Provide the (x, y) coordinate of the cell's center where the given text is located.  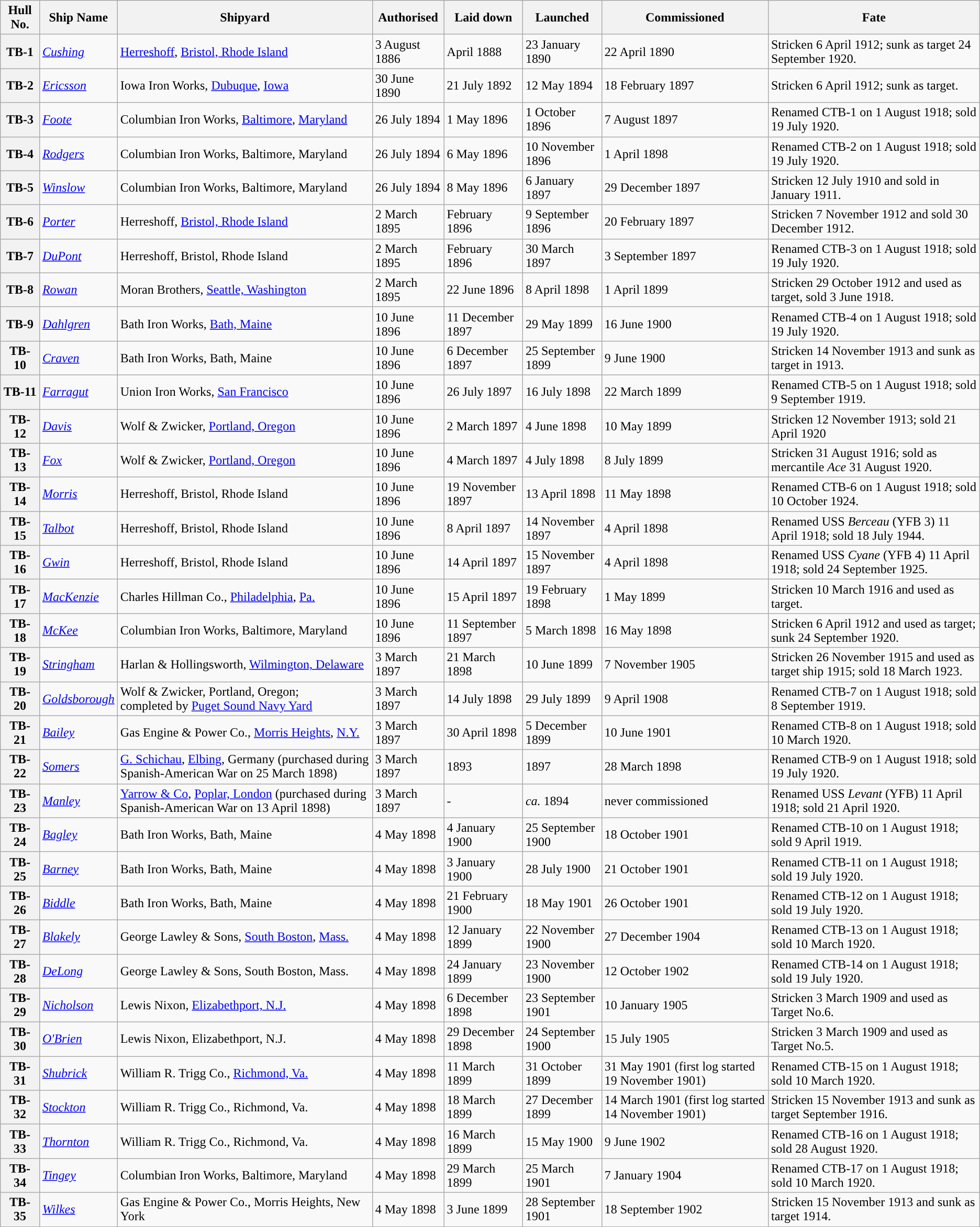
TB-18 (20, 630)
TB-25 (20, 869)
Harlan & Hollingsworth, Wilmington, Delaware (245, 665)
21 July 1892 (483, 86)
O'Brien (79, 1040)
TB-33 (20, 1141)
TB-6 (20, 222)
11 March 1899 (483, 1073)
13 April 1898 (562, 494)
Renamed CTB-11 on 1 August 1918; sold 19 July 1920. (874, 869)
Nicholson (79, 1005)
15 July 1905 (685, 1040)
Renamed CTB-7 on 1 August 1918; sold 8 September 1919. (874, 698)
Stricken 15 November 1913 and sunk as target September 1916. (874, 1108)
7 August 1897 (685, 119)
12 January 1899 (483, 937)
30 April 1898 (483, 733)
Thornton (79, 1141)
Stricken 12 July 1910 and sold in January 1911. (874, 187)
5 March 1898 (562, 630)
9 September 1896 (562, 222)
Bailey (79, 733)
TB-34 (20, 1176)
11 December 1897 (483, 324)
8 April 1898 (562, 290)
1 May 1896 (483, 119)
Stricken 6 April 1912; sunk as target. (874, 86)
Stricken 15 November 1913 and sunk as target 1914. (874, 1209)
27 December 1904 (685, 937)
Fate (874, 18)
4 March 1897 (483, 461)
Renamed CTB-17 on 1 August 1918; sold 10 March 1920. (874, 1176)
22 June 1896 (483, 290)
Ship Name (79, 18)
Tingey (79, 1176)
TB-32 (20, 1108)
Fox (79, 461)
28 September 1901 (562, 1209)
never commissioned (685, 801)
6 December 1897 (483, 358)
Renamed CTB-14 on 1 August 1918; sold 19 July 1920. (874, 971)
TB-12 (20, 426)
TB-11 (20, 392)
TB-5 (20, 187)
TB-7 (20, 255)
16 July 1898 (562, 392)
Renamed CTB-9 on 1 August 1918; sold 19 July 1920. (874, 766)
Farragut (79, 392)
Iowa Iron Works, Dubuque, Iowa (245, 86)
Cushing (79, 51)
1893 (483, 766)
2 March 1897 (483, 426)
Talbot (79, 529)
Yarrow & Co, Poplar, London (purchased during Spanish-American War on 13 April 1898) (245, 801)
21 March 1898 (483, 665)
Davis (79, 426)
Stricken 6 April 1912; sunk as target 24 September 1920. (874, 51)
Authorised (408, 18)
TB-27 (20, 937)
29 December 1897 (685, 187)
TB-9 (20, 324)
22 November 1900 (562, 937)
April 1888 (483, 51)
Rowan (79, 290)
14 July 1898 (483, 698)
G. Schichau, Elbing, Germany (purchased during Spanish-American War on 25 March 1898) (245, 766)
24 September 1900 (562, 1040)
16 March 1899 (483, 1141)
10 June 1901 (685, 733)
Renamed USS Cyane (YFB 4) 11 April 1918; sold 24 September 1925. (874, 562)
Renamed CTB-8 on 1 August 1918; sold 10 March 1920. (874, 733)
3 September 1897 (685, 255)
10 November 1896 (562, 154)
6 January 1897 (562, 187)
18 May 1901 (562, 902)
Rodgers (79, 154)
Foote (79, 119)
Renamed CTB-13 on 1 August 1918; sold 10 March 1920. (874, 937)
28 March 1898 (685, 766)
Renamed USS Levant (YFB) 11 April 1918; sold 21 April 1920. (874, 801)
Renamed CTB-12 on 1 August 1918; sold 19 July 1920. (874, 902)
Gas Engine & Power Co., Morris Heights, New York (245, 1209)
6 December 1898 (483, 1005)
1 April 1899 (685, 290)
4 June 1898 (562, 426)
TB-31 (20, 1073)
Bagley (79, 834)
Stricken 12 November 1913; sold 21 April 1920 (874, 426)
Stricken 31 August 1916; sold as mercantile Ace 31 August 1920. (874, 461)
21 February 1900 (483, 902)
Blakely (79, 937)
Moran Brothers, Seattle, Washington (245, 290)
25 September 1900 (562, 834)
14 March 1901 (first log started 14 November 1901) (685, 1108)
25 March 1901 (562, 1176)
22 March 1899 (685, 392)
3 June 1899 (483, 1209)
18 October 1901 (685, 834)
TB-30 (20, 1040)
21 October 1901 (685, 869)
Stringham (79, 665)
19 November 1897 (483, 494)
Renamed CTB-3 on 1 August 1918; sold 19 July 1920. (874, 255)
20 February 1897 (685, 222)
TB-15 (20, 529)
Renamed CTB-10 on 1 August 1918; sold 9 April 1919. (874, 834)
TB-23 (20, 801)
Dahlgren (79, 324)
7 November 1905 (685, 665)
26 October 1901 (685, 902)
30 June 1890 (408, 86)
28 July 1900 (562, 869)
TB-35 (20, 1209)
10 June 1899 (562, 665)
TB-8 (20, 290)
26 July 1897 (483, 392)
31 May 1901 (first log started 19 November 1901) (685, 1073)
Renamed CTB-15 on 1 August 1918; sold 10 March 1920. (874, 1073)
8 May 1896 (483, 187)
Stockton (79, 1108)
Somers (79, 766)
22 April 1890 (685, 51)
TB-26 (20, 902)
Manley (79, 801)
15 May 1900 (562, 1141)
18 February 1897 (685, 86)
29 March 1899 (483, 1176)
29 December 1898 (483, 1040)
Gas Engine & Power Co., Morris Heights, N.Y. (245, 733)
Renamed CTB-4 on 1 August 1918; sold 19 July 1920. (874, 324)
3 August 1886 (408, 51)
DuPont (79, 255)
Stricken 3 March 1909 and used as Target No.5. (874, 1040)
ca. 1894 (562, 801)
Commissioned (685, 18)
16 June 1900 (685, 324)
19 February 1898 (562, 597)
14 November 1897 (562, 529)
Porter (79, 222)
TB-22 (20, 766)
Renamed CTB-16 on 1 August 1918; sold 28 August 1920. (874, 1141)
- (483, 801)
Stricken 7 November 1912 and sold 30 December 1912. (874, 222)
MacKenzie (79, 597)
TB-29 (20, 1005)
TB-21 (20, 733)
TB-4 (20, 154)
Launched (562, 18)
TB-1 (20, 51)
23 September 1901 (562, 1005)
10 January 1905 (685, 1005)
DeLong (79, 971)
Gwin (79, 562)
TB-16 (20, 562)
29 May 1899 (562, 324)
8 April 1897 (483, 529)
15 November 1897 (562, 562)
Winslow (79, 187)
Union Iron Works, San Francisco (245, 392)
Biddle (79, 902)
27 December 1899 (562, 1108)
Stricken 10 March 1916 and used as target. (874, 597)
30 March 1897 (562, 255)
6 May 1896 (483, 154)
Craven (79, 358)
23 January 1890 (562, 51)
TB-19 (20, 665)
10 May 1899 (685, 426)
Morris (79, 494)
Renamed USS Berceau (YFB 3) 11 April 1918; sold 18 July 1944. (874, 529)
12 October 1902 (685, 971)
7 January 1904 (685, 1176)
8 July 1899 (685, 461)
15 April 1897 (483, 597)
11 May 1898 (685, 494)
18 September 1902 (685, 1209)
4 July 1898 (562, 461)
23 November 1900 (562, 971)
McKee (79, 630)
Shipyard (245, 18)
Barney (79, 869)
3 January 1900 (483, 869)
Renamed CTB-2 on 1 August 1918; sold 19 July 1920. (874, 154)
24 January 1899 (483, 971)
TB-3 (20, 119)
12 May 1894 (562, 86)
Hull No. (20, 18)
1 April 1898 (685, 154)
TB-28 (20, 971)
Stricken 6 April 1912 and used as target; sunk 24 September 1920. (874, 630)
18 March 1899 (483, 1108)
16 May 1898 (685, 630)
14 April 1897 (483, 562)
1897 (562, 766)
TB-2 (20, 86)
9 April 1908 (685, 698)
TB-24 (20, 834)
Stricken 26 November 1915 and used as target ship 1915; sold 18 March 1923. (874, 665)
4 January 1900 (483, 834)
29 July 1899 (562, 698)
Stricken 29 October 1912 and used as target, sold 3 June 1918. (874, 290)
Wilkes (79, 1209)
9 June 1900 (685, 358)
TB-20 (20, 698)
Ericsson (79, 86)
Renamed CTB-1 on 1 August 1918; sold 19 July 1920. (874, 119)
Stricken 14 November 1913 and sunk as target in 1913. (874, 358)
Charles Hillman Co., Philadelphia, Pa. (245, 597)
31 October 1899 (562, 1073)
Goldsborough (79, 698)
Stricken 3 March 1909 and used as Target No.6. (874, 1005)
Wolf & Zwicker, Portland, Oregon;completed by Puget Sound Navy Yard (245, 698)
Laid down (483, 18)
11 September 1897 (483, 630)
5 December 1899 (562, 733)
1 October 1896 (562, 119)
9 June 1902 (685, 1141)
TB-14 (20, 494)
Shubrick (79, 1073)
25 September 1899 (562, 358)
TB-13 (20, 461)
Renamed CTB-5 on 1 August 1918; sold 9 September 1919. (874, 392)
1 May 1899 (685, 597)
TB-17 (20, 597)
TB-10 (20, 358)
Renamed CTB-6 on 1 August 1918; sold 10 October 1924. (874, 494)
